Detect which cell encompasses the target text, then output its [x, y] center coordinate. 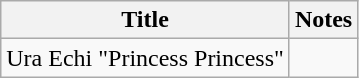
Title [146, 20]
Ura Echi "Princess Princess" [146, 58]
Notes [323, 20]
